Find where the given text appears and provide that cell's center as (x, y) coordinate. 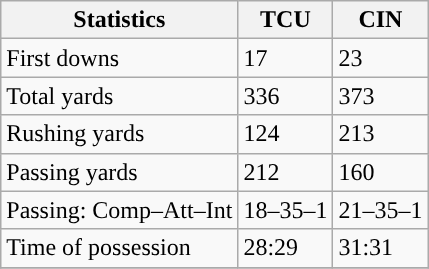
17 (286, 58)
Total yards (120, 96)
23 (380, 58)
Passing yards (120, 172)
213 (380, 134)
336 (286, 96)
21–35–1 (380, 210)
Passing: Comp–Att–Int (120, 210)
First downs (120, 58)
28:29 (286, 248)
160 (380, 172)
Statistics (120, 20)
212 (286, 172)
Rushing yards (120, 134)
TCU (286, 20)
18–35–1 (286, 210)
124 (286, 134)
31:31 (380, 248)
CIN (380, 20)
Time of possession (120, 248)
373 (380, 96)
